Locate the cell with the specified text and output its [X, Y] center coordinate. 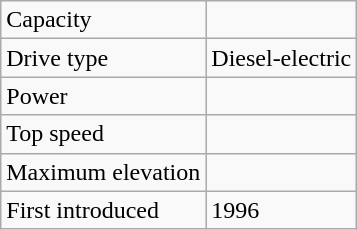
1996 [282, 210]
Top speed [104, 134]
Drive type [104, 58]
Diesel-electric [282, 58]
First introduced [104, 210]
Power [104, 96]
Capacity [104, 20]
Maximum elevation [104, 172]
